Detect which cell encompasses the target text, then output its (X, Y) center coordinate. 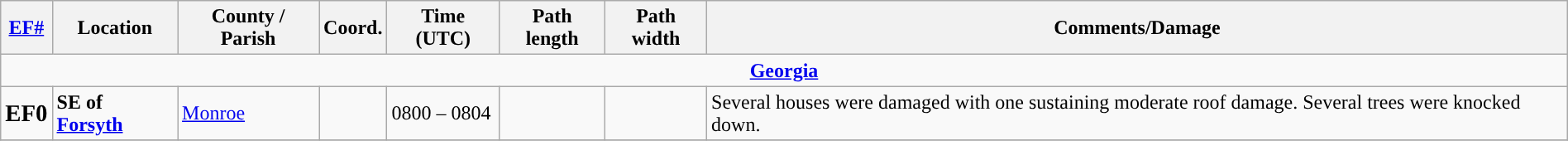
SE of Forsyth (115, 113)
Several houses were damaged with one sustaining moderate roof damage. Several trees were knocked down. (1138, 113)
Comments/Damage (1138, 28)
Monroe (248, 113)
EF0 (26, 113)
Georgia (784, 70)
Path length (552, 28)
Path width (657, 28)
Coord. (353, 28)
Time (UTC) (443, 28)
EF# (26, 28)
Location (115, 28)
0800 – 0804 (443, 113)
County / Parish (248, 28)
